Capture the cell that displays the provided text and extract its [x, y] central coordinate. 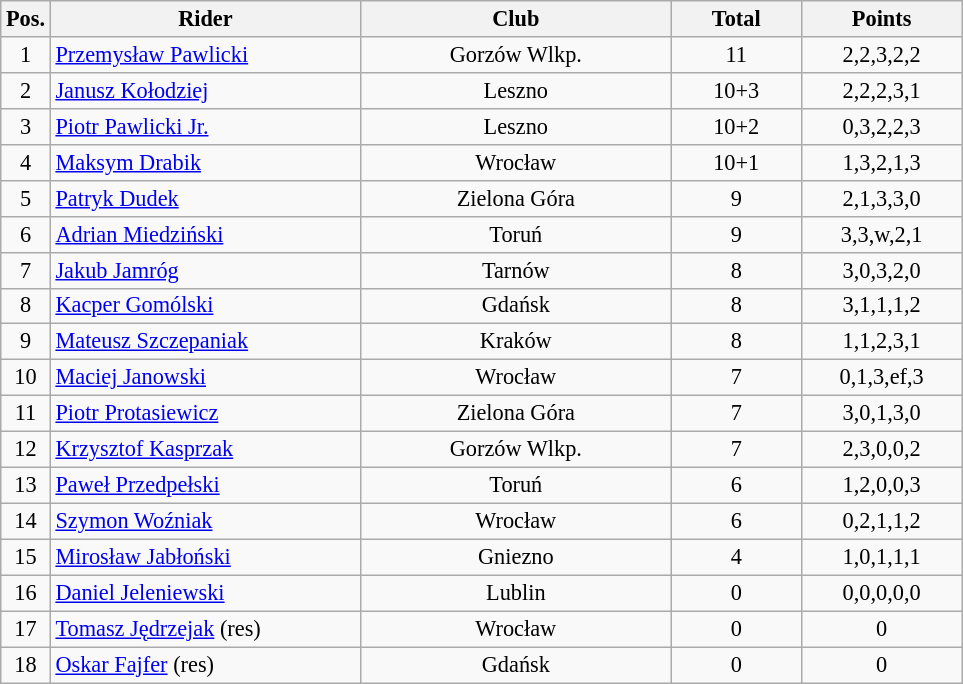
Adrian Miedziński [205, 234]
Rider [205, 19]
3,0,1,3,0 [881, 414]
0,2,1,1,2 [881, 521]
1,2,0,0,3 [881, 485]
14 [26, 521]
Piotr Protasiewicz [205, 414]
13 [26, 485]
Gniezno [516, 557]
Daniel Jeleniewski [205, 593]
3 [26, 126]
2,3,0,0,2 [881, 450]
10+3 [736, 90]
Janusz Kołodziej [205, 90]
Piotr Pawlicki Jr. [205, 126]
Lublin [516, 593]
Mirosław Jabłoński [205, 557]
3,3,w,2,1 [881, 234]
12 [26, 450]
Patryk Dudek [205, 198]
Jakub Jamróg [205, 270]
1 [26, 55]
17 [26, 629]
Club [516, 19]
Mateusz Szczepaniak [205, 342]
2 [26, 90]
1,1,2,3,1 [881, 342]
0,1,3,ef,3 [881, 378]
10+1 [736, 162]
2,2,3,2,2 [881, 55]
2,2,2,3,1 [881, 90]
Tomasz Jędrzejak (res) [205, 629]
18 [26, 665]
10 [26, 378]
3,1,1,1,2 [881, 306]
Kacper Gomólski [205, 306]
2,1,3,3,0 [881, 198]
Tarnów [516, 270]
Maciej Janowski [205, 378]
Przemysław Pawlicki [205, 55]
Szymon Woźniak [205, 521]
1,3,2,1,3 [881, 162]
10+2 [736, 126]
Krzysztof Kasprzak [205, 450]
5 [26, 198]
15 [26, 557]
3,0,3,2,0 [881, 270]
0,3,2,2,3 [881, 126]
Kraków [516, 342]
0,0,0,0,0 [881, 593]
Paweł Przedpełski [205, 485]
16 [26, 593]
Oskar Fajfer (res) [205, 665]
Maksym Drabik [205, 162]
Points [881, 19]
Pos. [26, 19]
1,0,1,1,1 [881, 557]
Total [736, 19]
